Identify which cell holds the provided text, then report its (X, Y) central coordinate. 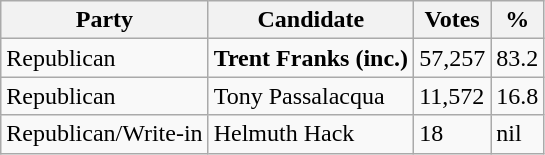
nil (518, 134)
Votes (452, 20)
57,257 (452, 58)
Helmuth Hack (311, 134)
Tony Passalacqua (311, 96)
16.8 (518, 96)
18 (452, 134)
Party (104, 20)
Trent Franks (inc.) (311, 58)
Republican/Write-in (104, 134)
Candidate (311, 20)
% (518, 20)
11,572 (452, 96)
83.2 (518, 58)
